For the text-containing cell, return its midpoint in [x, y] coordinate format. 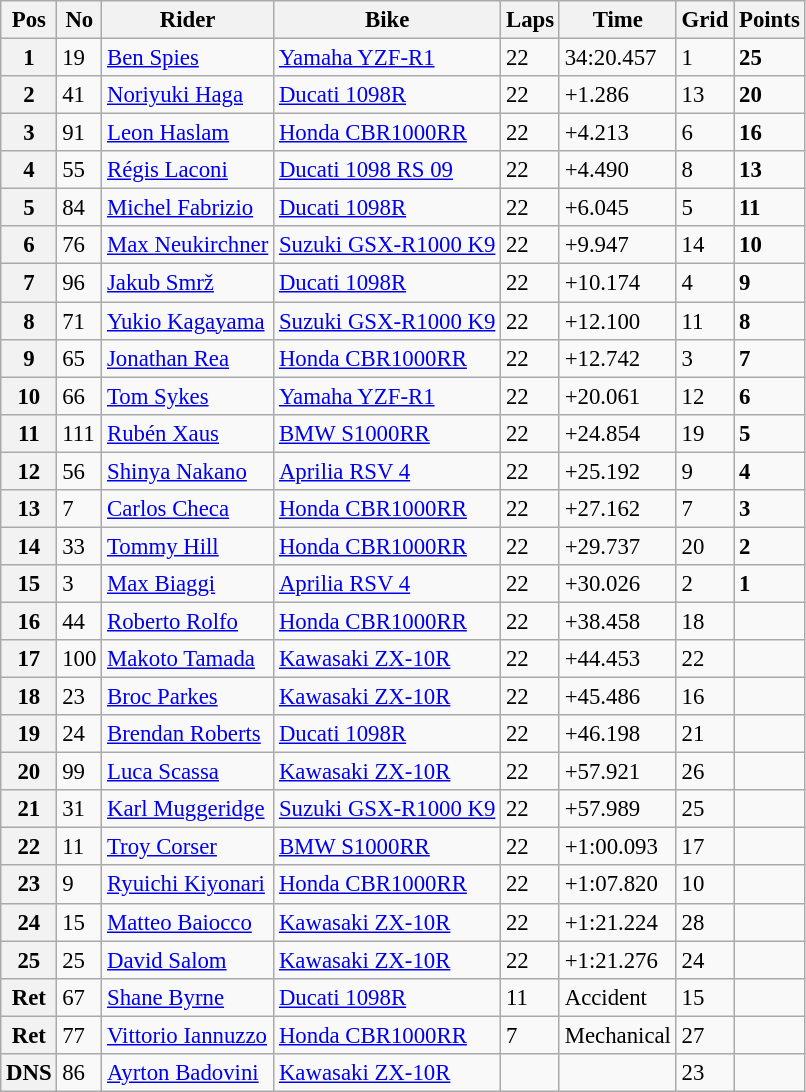
Shinya Nakano [188, 471]
100 [80, 659]
33 [80, 546]
+1:00.093 [618, 847]
Bike [388, 20]
+25.192 [618, 471]
Brendan Roberts [188, 734]
66 [80, 396]
76 [80, 245]
Matteo Baiocco [188, 922]
Mechanical [618, 1035]
Rubén Xaus [188, 433]
Max Biaggi [188, 584]
+1:07.820 [618, 885]
+12.100 [618, 321]
Carlos Checa [188, 509]
56 [80, 471]
+1:21.276 [618, 960]
+1.286 [618, 95]
91 [80, 133]
+4.213 [618, 133]
Jonathan Rea [188, 358]
Troy Corser [188, 847]
Ayrton Badovini [188, 1073]
96 [80, 283]
Leon Haslam [188, 133]
+29.737 [618, 546]
71 [80, 321]
55 [80, 170]
Ben Spies [188, 58]
+24.854 [618, 433]
+12.742 [618, 358]
+44.453 [618, 659]
Luca Scassa [188, 772]
27 [704, 1035]
26 [704, 772]
+20.061 [618, 396]
77 [80, 1035]
28 [704, 922]
No [80, 20]
Roberto Rolfo [188, 621]
+27.162 [618, 509]
DNS [29, 1073]
+45.486 [618, 697]
Tom Sykes [188, 396]
+38.458 [618, 621]
+6.045 [618, 208]
Broc Parkes [188, 697]
+30.026 [618, 584]
Régis Laconi [188, 170]
44 [80, 621]
+57.989 [618, 809]
Ryuichi Kiyonari [188, 885]
Points [770, 20]
Rider [188, 20]
84 [80, 208]
Accident [618, 997]
Pos [29, 20]
Tommy Hill [188, 546]
David Salom [188, 960]
Grid [704, 20]
86 [80, 1073]
Time [618, 20]
+9.947 [618, 245]
41 [80, 95]
Vittorio Iannuzzo [188, 1035]
Michel Fabrizio [188, 208]
+57.921 [618, 772]
Makoto Tamada [188, 659]
Noriyuki Haga [188, 95]
34:20.457 [618, 58]
67 [80, 997]
Karl Muggeridge [188, 809]
+1:21.224 [618, 922]
+10.174 [618, 283]
65 [80, 358]
Yukio Kagayama [188, 321]
111 [80, 433]
+4.490 [618, 170]
Shane Byrne [188, 997]
Ducati 1098 RS 09 [388, 170]
Max Neukirchner [188, 245]
31 [80, 809]
Jakub Smrž [188, 283]
+46.198 [618, 734]
Laps [530, 20]
99 [80, 772]
